From the cell containing the given text, extract its center point as [X, Y] coordinate. 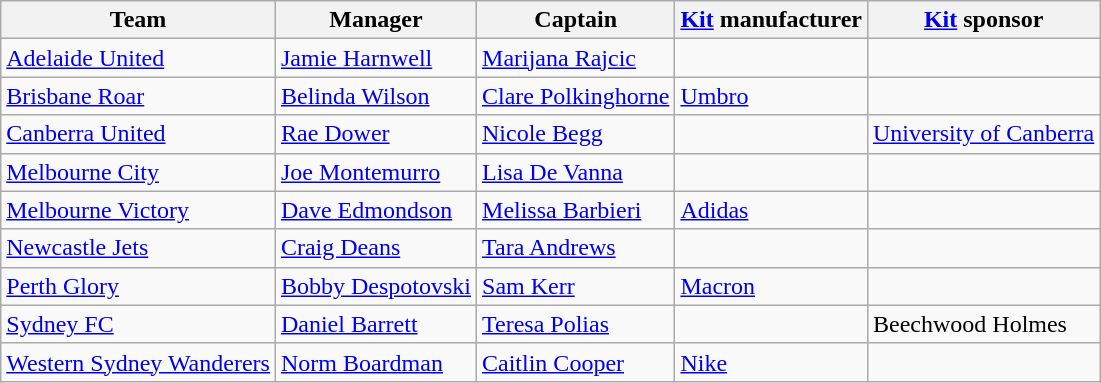
Daniel Barrett [376, 324]
Melbourne Victory [138, 210]
Melissa Barbieri [576, 210]
Captain [576, 20]
Adidas [772, 210]
Umbro [772, 96]
Kit sponsor [983, 20]
Joe Montemurro [376, 172]
Beechwood Holmes [983, 324]
Caitlin Cooper [576, 362]
Kit manufacturer [772, 20]
Teresa Polias [576, 324]
Belinda Wilson [376, 96]
Newcastle Jets [138, 248]
Sydney FC [138, 324]
Craig Deans [376, 248]
Clare Polkinghorne [576, 96]
Nike [772, 362]
Norm Boardman [376, 362]
University of Canberra [983, 134]
Bobby Despotovski [376, 286]
Adelaide United [138, 58]
Perth Glory [138, 286]
Western Sydney Wanderers [138, 362]
Tara Andrews [576, 248]
Jamie Harnwell [376, 58]
Manager [376, 20]
Lisa De Vanna [576, 172]
Brisbane Roar [138, 96]
Melbourne City [138, 172]
Rae Dower [376, 134]
Macron [772, 286]
Marijana Rajcic [576, 58]
Dave Edmondson [376, 210]
Canberra United [138, 134]
Nicole Begg [576, 134]
Team [138, 20]
Sam Kerr [576, 286]
